Scan for the cell matching the given text and deliver its (x, y) coordinate at center. 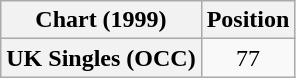
Chart (1999) (101, 20)
UK Singles (OCC) (101, 58)
77 (248, 58)
Position (248, 20)
